Detect which cell encompasses the target text, then output its [x, y] center coordinate. 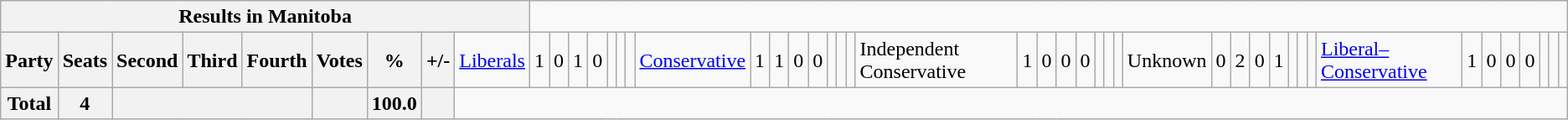
% [394, 60]
Liberal–Conservative [1389, 60]
Seats [85, 60]
Fourth [276, 60]
+/- [437, 60]
100.0 [394, 103]
Liberals [493, 60]
Second [147, 60]
4 [85, 103]
Independent Conservative [936, 60]
Unknown [1167, 60]
2 [1240, 60]
Results in Manitoba [266, 17]
Third [213, 60]
Conservative [693, 60]
Total [29, 103]
Votes [339, 60]
Party [29, 60]
